Output the [x, y] coordinate of the center of the cell containing the given text.  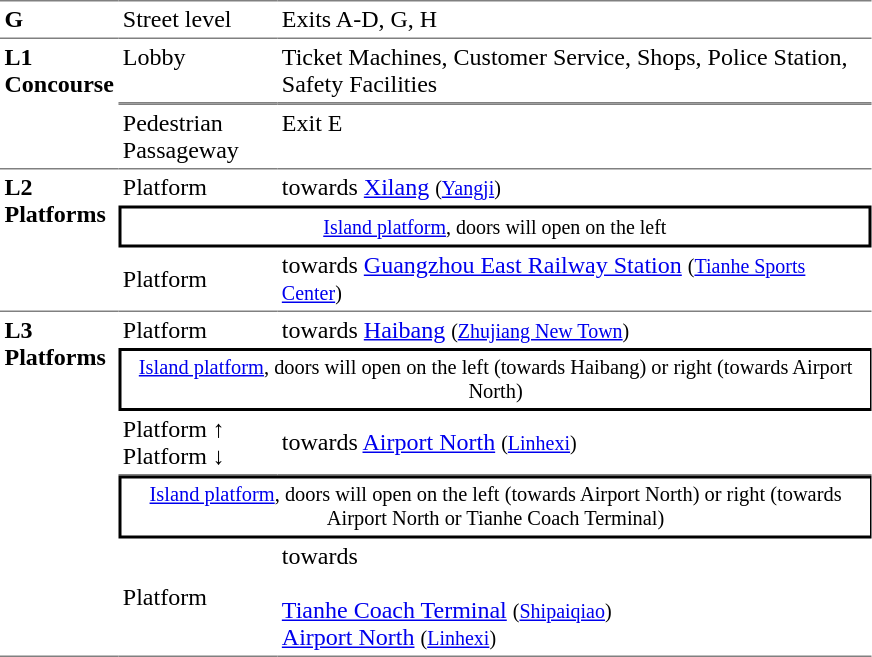
Platform ↑Platform ↓ [198, 443]
Island platform, doors will open on the left (towards Airport North) or right (towards Airport North or Tianhe Coach Terminal) [494, 508]
L3Platforms [59, 484]
Pedestrian Passageway [198, 137]
Lobby [198, 71]
Island platform, doors will open on the left (towards Haibang) or right (towards Airport North) [494, 380]
towards Guangzhou East Railway Station (Tianhe Sports Center) [574, 280]
towards Airport North (Linhexi) [574, 443]
L2Platforms [59, 241]
Exits A-D, G, H [574, 19]
Exit E [574, 137]
towards Haibang (Zhujiang New Town) [574, 330]
L1Concourse [59, 104]
towards Xilang (Yangji) [574, 188]
Ticket Machines, Customer Service, Shops, Police Station, Safety Facilities [574, 71]
G [59, 19]
Street level [198, 19]
Island platform, doors will open on the left [494, 227]
towards Tianhe Coach Terminal (Shipaiqiao) Airport North (Linhexi) [574, 597]
